Pinpoint the cell where the given text exists, returning its (X, Y) midpoint coordinate. 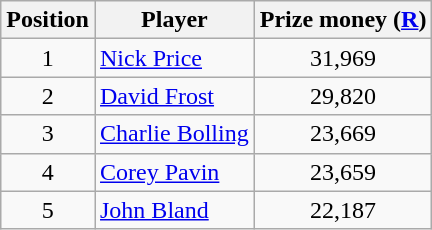
1 (48, 58)
3 (48, 134)
22,187 (343, 210)
4 (48, 172)
Player (174, 20)
Charlie Bolling (174, 134)
Nick Price (174, 58)
23,659 (343, 172)
23,669 (343, 134)
2 (48, 96)
5 (48, 210)
31,969 (343, 58)
David Frost (174, 96)
John Bland (174, 210)
29,820 (343, 96)
Position (48, 20)
Corey Pavin (174, 172)
Prize money (R) (343, 20)
